Return [X, Y] of the center of cell containing provided text 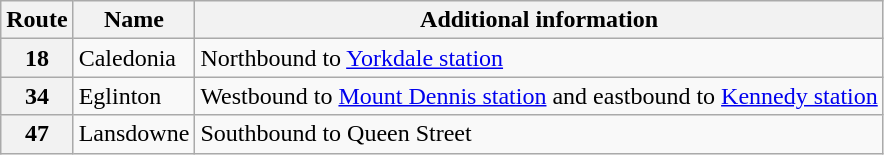
Northbound to Yorkdale station [539, 58]
Route [37, 20]
Lansdowne [134, 134]
Additional information [539, 20]
Westbound to Mount Dennis station and eastbound to Kennedy station [539, 96]
Southbound to Queen Street [539, 134]
Eglinton [134, 96]
Caledonia [134, 58]
Name [134, 20]
47 [37, 134]
18 [37, 58]
34 [37, 96]
